Determine the [X, Y] coordinate at the center of the cell enclosing the given text.  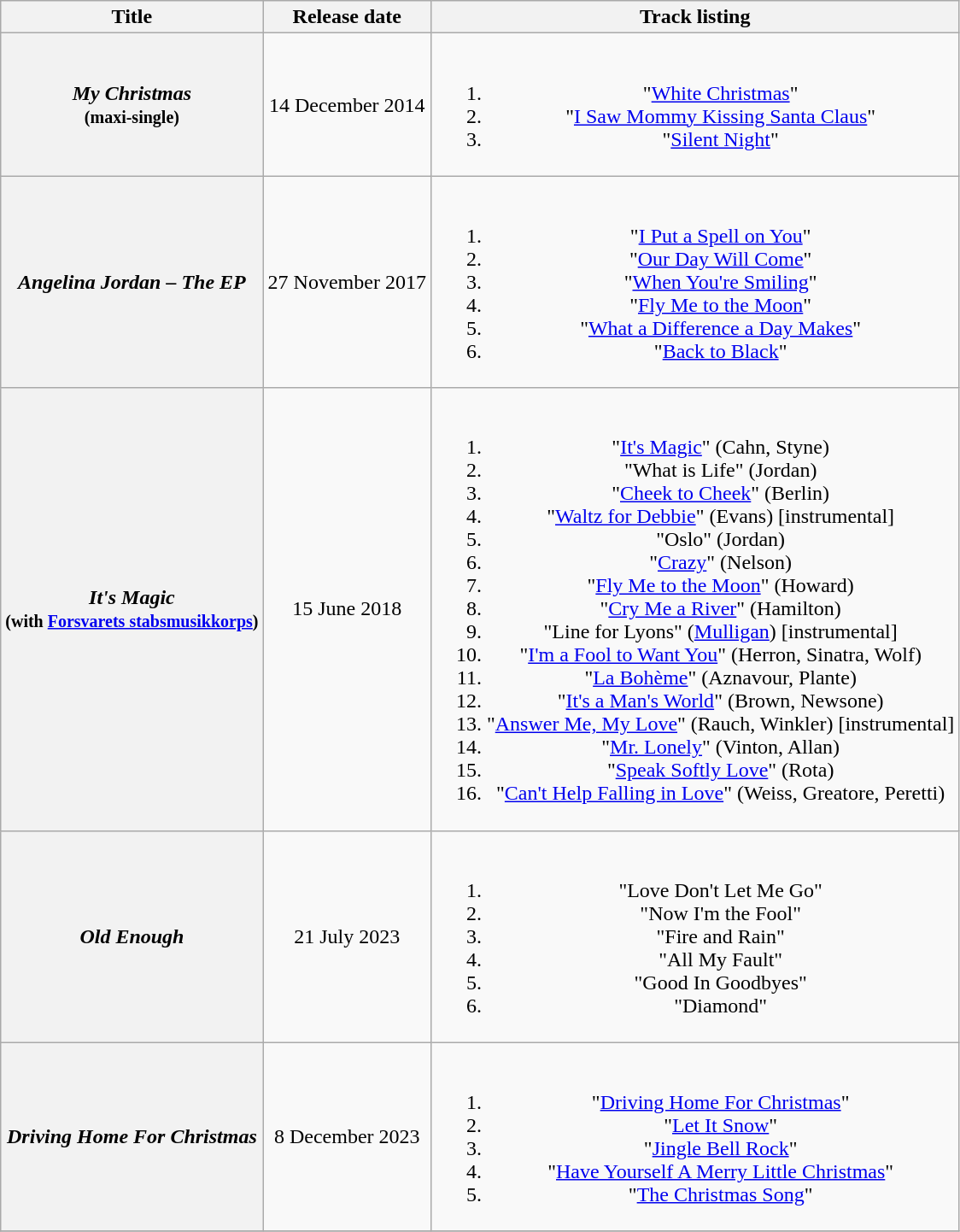
8 December 2023 [347, 1136]
My Christmas(maxi-single) [132, 104]
"Love Don't Let Me Go""Now I'm the Fool""Fire and Rain""All My Fault""Good In Goodbyes""Diamond" [694, 936]
"I Put a Spell on You""Our Day Will Come""When You're Smiling""Fly Me to the Moon""What a Difference a Day Makes""Back to Black" [694, 282]
Old Enough [132, 936]
Title [132, 17]
Driving Home For Christmas [132, 1136]
Angelina Jordan – The EP [132, 282]
Release date [347, 17]
14 December 2014 [347, 104]
27 November 2017 [347, 282]
Track listing [694, 17]
"Driving Home For Christmas""Let It Snow""Jingle Bell Rock""Have Yourself A Merry Little Christmas""The Christmas Song" [694, 1136]
"White Christmas""I Saw Mommy Kissing Santa Claus""Silent Night" [694, 104]
21 July 2023 [347, 936]
15 June 2018 [347, 609]
It's Magic(with Forsvarets stabsmusikkorps) [132, 609]
